Scan for the cell matching the given text and deliver its (X, Y) coordinate at center. 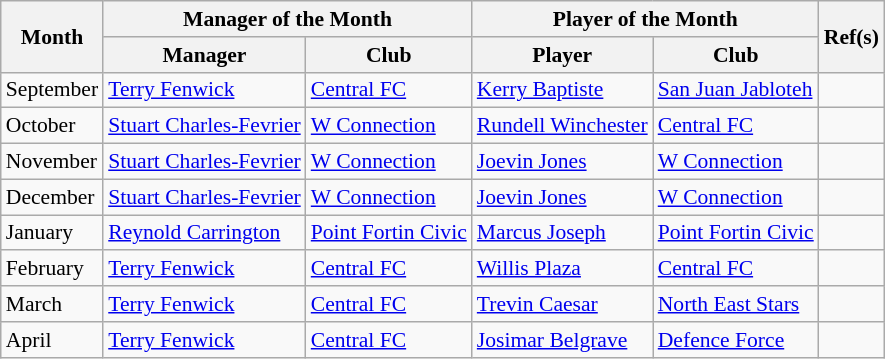
January (52, 233)
Manager (204, 55)
March (52, 304)
Willis Plaza (562, 269)
Ref(s) (852, 36)
Reynold Carrington (204, 233)
September (52, 90)
April (52, 340)
February (52, 269)
November (52, 162)
December (52, 197)
Rundell Winchester (562, 126)
Trevin Caesar (562, 304)
Player of the Month (646, 19)
North East Stars (736, 304)
San Juan Jabloteh (736, 90)
Josimar Belgrave (562, 340)
Marcus Joseph (562, 233)
Kerry Baptiste (562, 90)
Month (52, 36)
Manager of the Month (288, 19)
Player (562, 55)
October (52, 126)
Defence Force (736, 340)
